Capture the cell that displays the provided text and extract its [x, y] central coordinate. 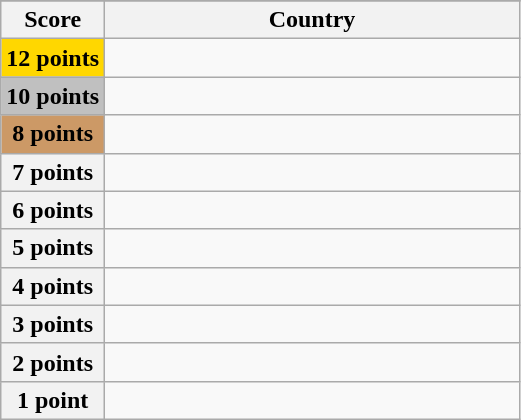
7 points [53, 172]
6 points [53, 210]
3 points [53, 324]
12 points [53, 58]
Score [53, 20]
4 points [53, 286]
8 points [53, 134]
10 points [53, 96]
Country [312, 20]
2 points [53, 362]
1 point [53, 400]
5 points [53, 248]
